Locate the cell with the specified text and output its [X, Y] center coordinate. 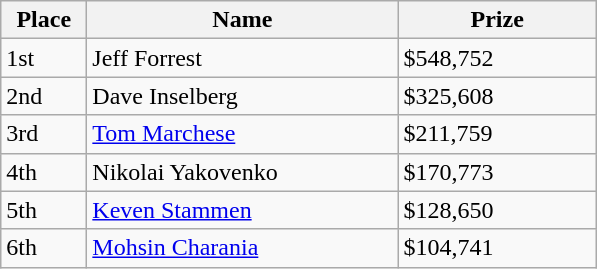
Place [44, 20]
Jeff Forrest [242, 58]
Mohsin Charania [242, 248]
Name [242, 20]
Nikolai Yakovenko [242, 172]
Prize [498, 20]
6th [44, 248]
1st [44, 58]
$548,752 [498, 58]
$211,759 [498, 134]
3rd [44, 134]
$128,650 [498, 210]
2nd [44, 96]
Keven Stammen [242, 210]
$170,773 [498, 172]
Tom Marchese [242, 134]
4th [44, 172]
Dave Inselberg [242, 96]
5th [44, 210]
$104,741 [498, 248]
$325,608 [498, 96]
